Extract the (x, y) coordinate from the center of the cell holding the provided text.  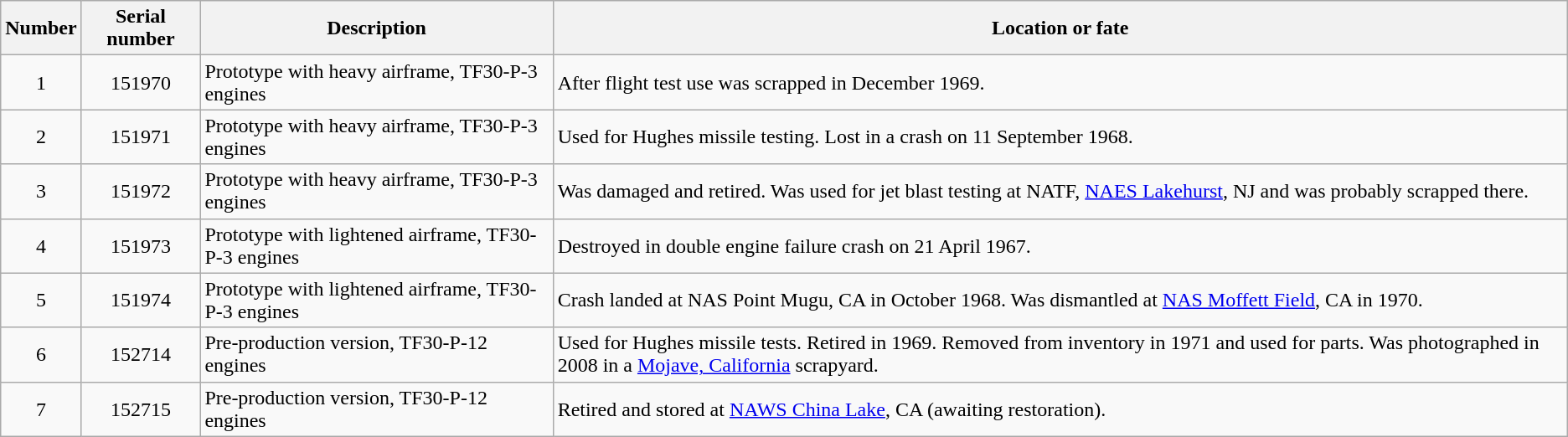
152714 (141, 355)
151971 (141, 137)
Description (377, 28)
6 (41, 355)
2 (41, 137)
7 (41, 409)
Number (41, 28)
Crash landed at NAS Point Mugu, CA in October 1968. Was dismantled at NAS Moffett Field, CA in 1970. (1060, 300)
4 (41, 246)
151970 (141, 82)
5 (41, 300)
Location or fate (1060, 28)
Destroyed in double engine failure crash on 21 April 1967. (1060, 246)
After flight test use was scrapped in December 1969. (1060, 82)
Used for Hughes missile testing. Lost in a crash on 11 September 1968. (1060, 137)
3 (41, 191)
151974 (141, 300)
151973 (141, 246)
Was damaged and retired. Was used for jet blast testing at NATF, NAES Lakehurst, NJ and was probably scrapped there. (1060, 191)
Serial number (141, 28)
1 (41, 82)
151972 (141, 191)
152715 (141, 409)
Retired and stored at NAWS China Lake, CA (awaiting restoration). (1060, 409)
